Capture the cell that displays the provided text and extract its [X, Y] central coordinate. 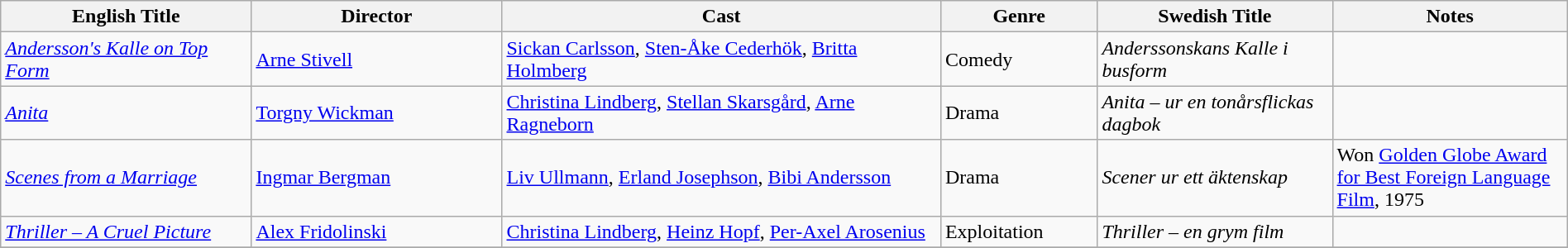
Exploitation [1019, 231]
Scener ur ett äktenskap [1215, 178]
Thriller – en grym film [1215, 231]
Genre [1019, 17]
Alex Fridolinski [377, 231]
Scenes from a Marriage [126, 178]
Won Golden Globe Award for Best Foreign Language Film, 1975 [1450, 178]
Comedy [1019, 60]
Christina Lindberg, Heinz Hopf, Per-Axel Arosenius [721, 231]
Anita [126, 112]
Christina Lindberg, Stellan Skarsgård, Arne Ragneborn [721, 112]
Anderssonskans Kalle i busform [1215, 60]
Notes [1450, 17]
Cast [721, 17]
Torgny Wickman [377, 112]
Arne Stivell [377, 60]
Swedish Title [1215, 17]
Ingmar Bergman [377, 178]
English Title [126, 17]
Sickan Carlsson, Sten-Åke Cederhök, Britta Holmberg [721, 60]
Thriller – A Cruel Picture [126, 231]
Director [377, 17]
Andersson's Kalle on Top Form [126, 60]
Anita – ur en tonårsflickas dagbok [1215, 112]
Liv Ullmann, Erland Josephson, Bibi Andersson [721, 178]
